Detect which cell encompasses the target text, then output its (x, y) center coordinate. 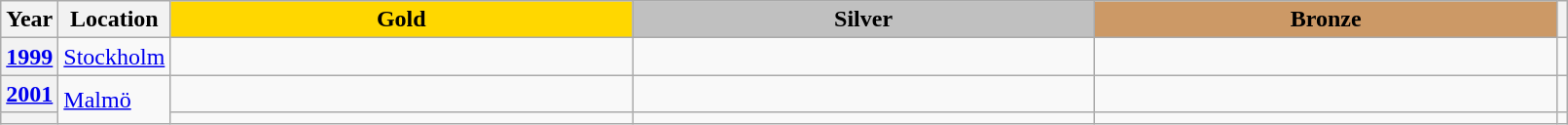
Location (115, 20)
Gold (401, 20)
Silver (864, 20)
2001 (29, 94)
Stockholm (115, 57)
Malmö (115, 100)
Year (29, 20)
1999 (29, 57)
Bronze (1326, 20)
